Detect which cell encompasses the target text, then output its [x, y] center coordinate. 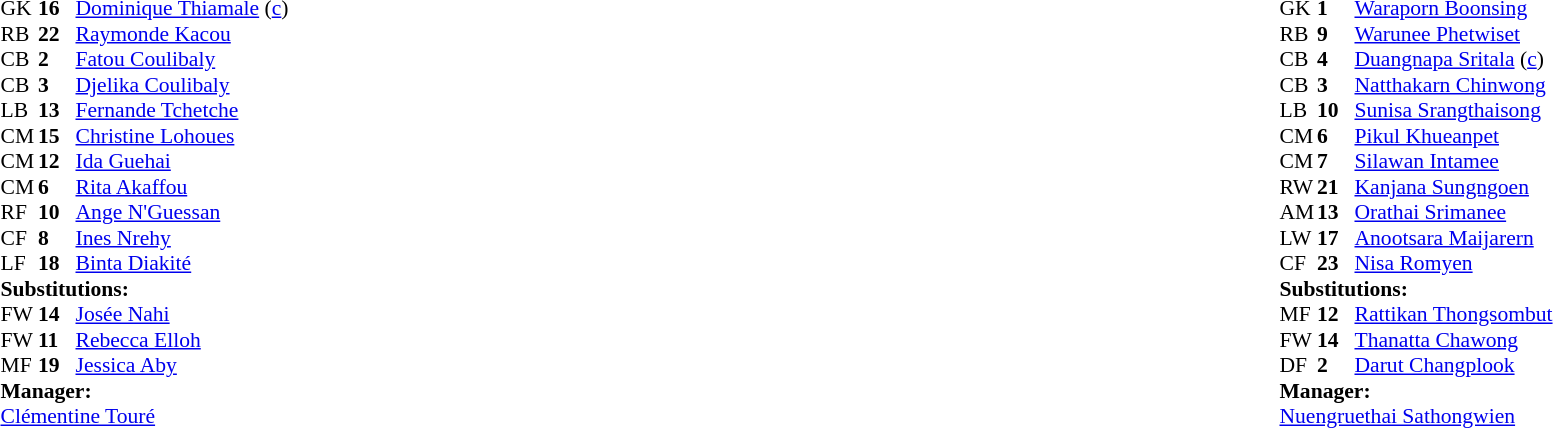
Jessica Aby [182, 365]
AM [1298, 213]
LF [19, 263]
Substitutions: [144, 289]
Fernande Tchetche [182, 111]
Ida Guehai [182, 161]
17 [1336, 238]
9 [1336, 34]
Ange N'Guessan [182, 213]
DF [1298, 365]
LW [1298, 238]
Josée Nahi [182, 315]
19 [57, 365]
Christine Lohoues [182, 136]
Binta Diakité [182, 263]
23 [1336, 263]
Rebecca Elloh [182, 340]
21 [1336, 187]
15 [57, 136]
RW [1298, 187]
22 [57, 34]
Manager: [144, 391]
Fatou Coulibaly [182, 59]
Ines Nrehy [182, 238]
11 [57, 340]
Raymonde Kacou [182, 34]
RF [19, 213]
18 [57, 263]
8 [57, 238]
Rita Akaffou [182, 187]
Djelika Coulibaly [182, 85]
4 [1336, 59]
7 [1336, 161]
